Return the [x, y] coordinate for the center point of the cell that contains the specified text.  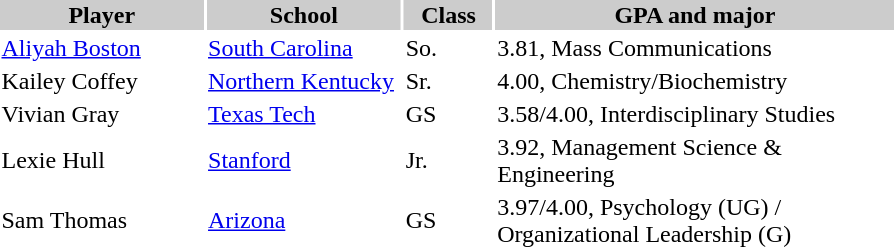
Jr. [448, 160]
So. [448, 48]
Kailey Coffey [102, 81]
Aliyah Boston [102, 48]
3.92, Management Science & Engineering [695, 160]
Texas Tech [304, 114]
Sr. [448, 81]
Stanford [304, 160]
GPA and major [695, 15]
4.00, Chemistry/Biochemistry [695, 81]
Northern Kentucky [304, 81]
South Carolina [304, 48]
School [304, 15]
3.81, Mass Communications [695, 48]
Class [448, 15]
3.58/4.00, Interdisciplinary Studies [695, 114]
GS [448, 114]
Vivian Gray [102, 114]
Lexie Hull [102, 160]
Player [102, 15]
